Search for the cell housing the specified text and yield its (X, Y) center coordinate. 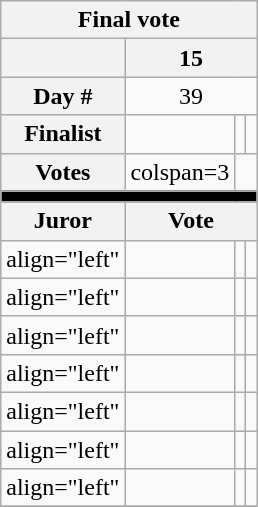
Votes (63, 172)
15 (191, 58)
Final vote (129, 20)
Finalist (63, 134)
colspan=3 (180, 172)
Day # (63, 96)
39 (191, 96)
Juror (63, 221)
Vote (191, 221)
